Detect which cell encompasses the target text, then output its (x, y) center coordinate. 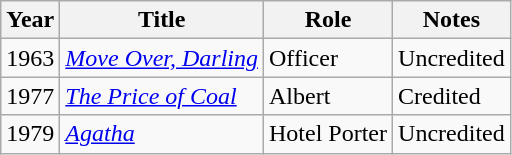
Title (162, 20)
Hotel Porter (328, 134)
Officer (328, 58)
1979 (30, 134)
Role (328, 20)
Albert (328, 96)
Year (30, 20)
Move Over, Darling (162, 58)
Notes (452, 20)
Agatha (162, 134)
1977 (30, 96)
1963 (30, 58)
The Price of Coal (162, 96)
Credited (452, 96)
